Locate the cell with the specified text and output its (x, y) center coordinate. 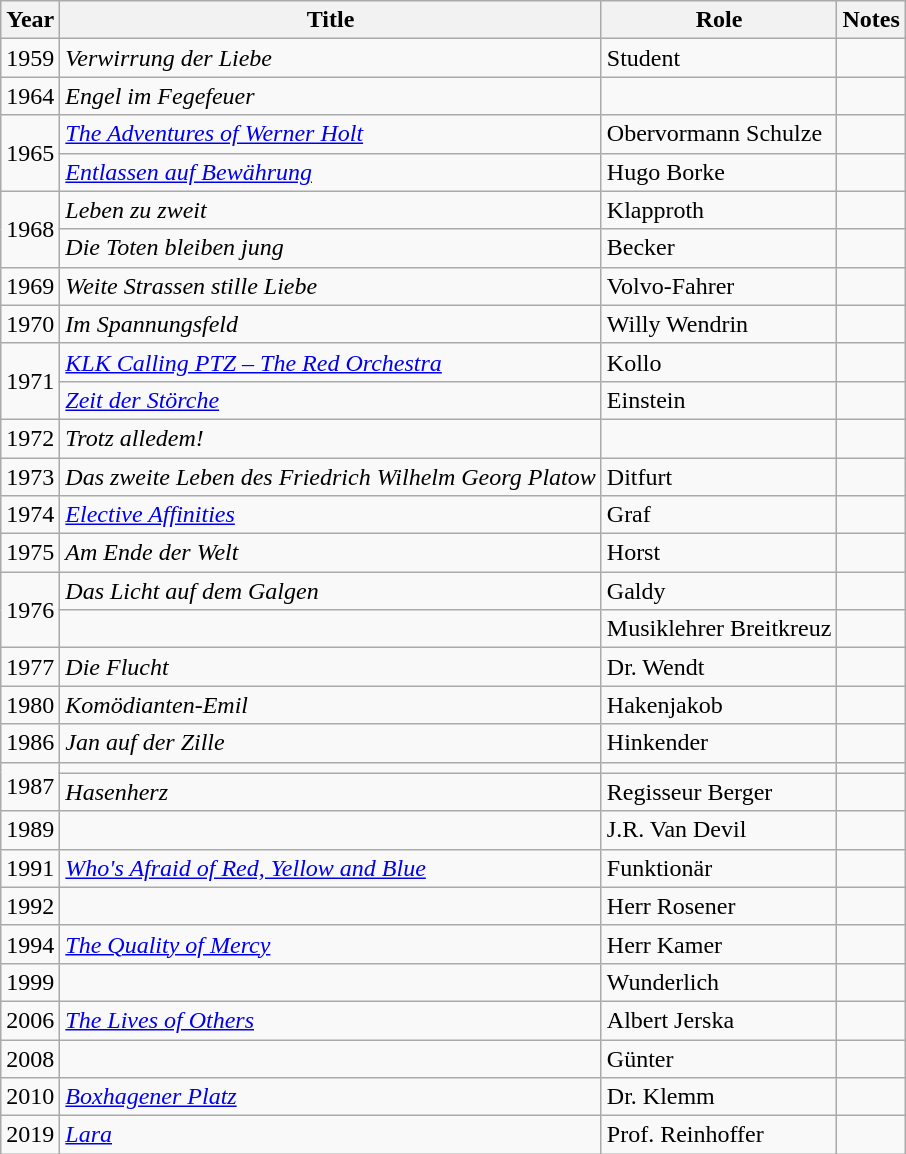
Weite Strassen stille Liebe (330, 286)
Herr Rosener (719, 906)
Prof. Reinhoffer (719, 1135)
Engel im Fegefeuer (330, 96)
2010 (30, 1097)
1968 (30, 229)
Die Flucht (330, 667)
Klapproth (719, 210)
1964 (30, 96)
1972 (30, 438)
Das Licht auf dem Galgen (330, 591)
Dr. Wendt (719, 667)
1980 (30, 705)
Günter (719, 1059)
Notes (871, 20)
1970 (30, 324)
1974 (30, 515)
Title (330, 20)
Komödianten-Emil (330, 705)
Verwirrung der Liebe (330, 58)
Obervormann Schulze (719, 134)
1959 (30, 58)
Graf (719, 515)
Horst (719, 553)
Funktionär (719, 868)
Student (719, 58)
Elective Affinities (330, 515)
1992 (30, 906)
1987 (30, 786)
KLK Calling PTZ – The Red Orchestra (330, 362)
2006 (30, 1020)
Entlassen auf Bewährung (330, 172)
Kollo (719, 362)
Am Ende der Welt (330, 553)
Role (719, 20)
The Adventures of Werner Holt (330, 134)
Dr. Klemm (719, 1097)
Boxhagener Platz (330, 1097)
1989 (30, 830)
Einstein (719, 400)
1973 (30, 477)
J.R. Van Devil (719, 830)
1969 (30, 286)
1977 (30, 667)
1994 (30, 944)
The Lives of Others (330, 1020)
Hakenjakob (719, 705)
Ditfurt (719, 477)
Herr Kamer (719, 944)
Hugo Borke (719, 172)
Im Spannungsfeld (330, 324)
Jan auf der Zille (330, 743)
Die Toten bleiben jung (330, 248)
Galdy (719, 591)
Year (30, 20)
2019 (30, 1135)
2008 (30, 1059)
Leben zu zweit (330, 210)
Albert Jerska (719, 1020)
Who's Afraid of Red, Yellow and Blue (330, 868)
1971 (30, 381)
Becker (719, 248)
The Quality of Mercy (330, 944)
1965 (30, 153)
Zeit der Störche (330, 400)
1975 (30, 553)
1986 (30, 743)
1991 (30, 868)
1999 (30, 982)
Musiklehrer Breitkreuz (719, 629)
Volvo-Fahrer (719, 286)
Wunderlich (719, 982)
Trotz alledem! (330, 438)
Regisseur Berger (719, 792)
Hinkender (719, 743)
Das zweite Leben des Friedrich Wilhelm Georg Platow (330, 477)
1976 (30, 610)
Hasenherz (330, 792)
Lara (330, 1135)
Willy Wendrin (719, 324)
